For the text-containing cell, return its midpoint in (x, y) coordinate format. 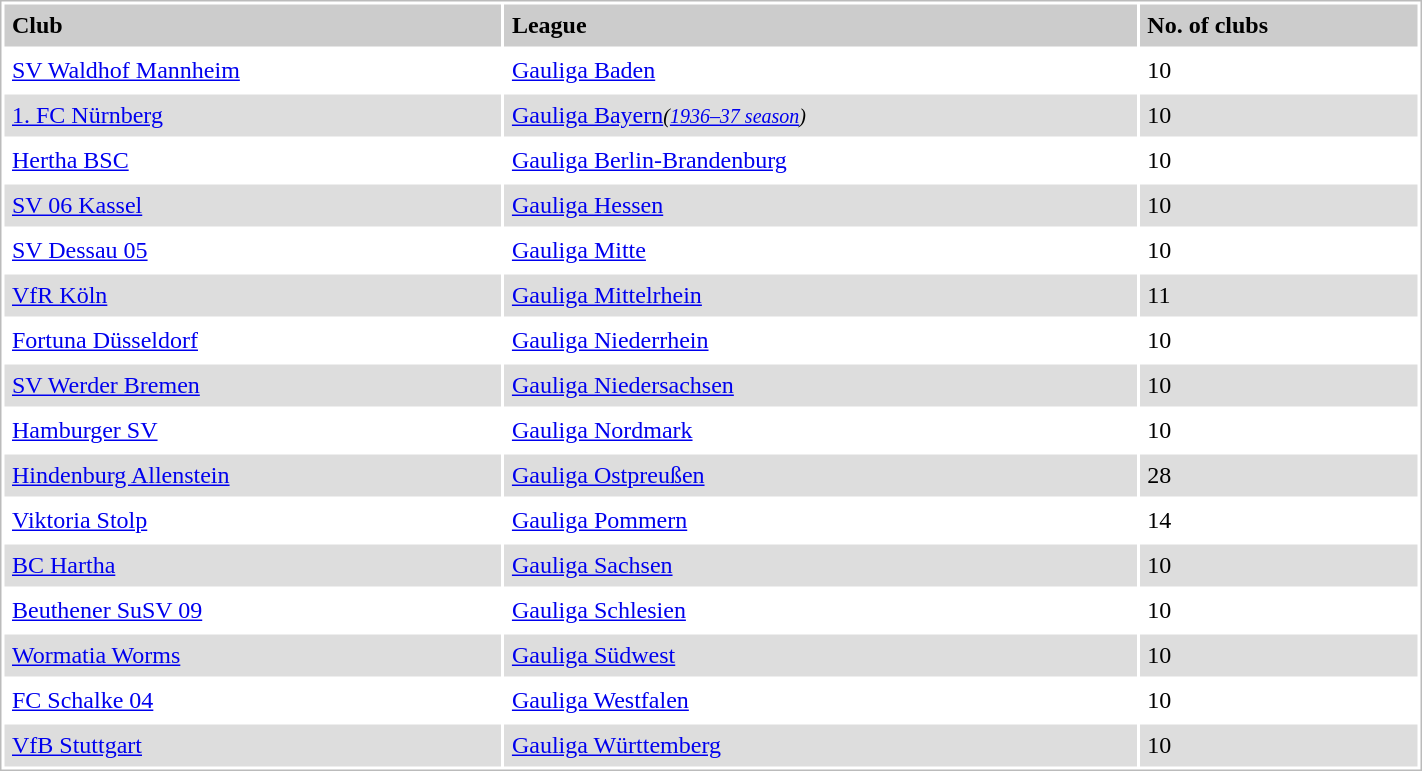
Gauliga Bayern(1936–37 season) (820, 115)
Hertha BSC (252, 161)
Gauliga Südwest (820, 655)
Gauliga Hessen (820, 205)
Gauliga Sachsen (820, 565)
Gauliga Baden (820, 71)
14 (1279, 521)
Gauliga Schlesien (820, 611)
28 (1279, 475)
Gauliga Berlin-Brandenburg (820, 161)
Hindenburg Allenstein (252, 475)
SV Dessau 05 (252, 251)
Gauliga Mittelrhein (820, 295)
Club (252, 25)
1. FC Nürnberg (252, 115)
Gauliga Mitte (820, 251)
Wormatia Worms (252, 655)
No. of clubs (1279, 25)
Gauliga Nordmark (820, 431)
11 (1279, 295)
League (820, 25)
Gauliga Niederrhein (820, 341)
FC Schalke 04 (252, 701)
Gauliga Ostpreußen (820, 475)
SV 06 Kassel (252, 205)
VfR Köln (252, 295)
SV Werder Bremen (252, 385)
Beuthener SuSV 09 (252, 611)
Viktoria Stolp (252, 521)
Hamburger SV (252, 431)
Gauliga Niedersachsen (820, 385)
SV Waldhof Mannheim (252, 71)
BC Hartha (252, 565)
Gauliga Pommern (820, 521)
Gauliga Westfalen (820, 701)
Fortuna Düsseldorf (252, 341)
VfB Stuttgart (252, 745)
Gauliga Württemberg (820, 745)
